Determine the [x, y] coordinate at the center of the cell enclosing the given text.  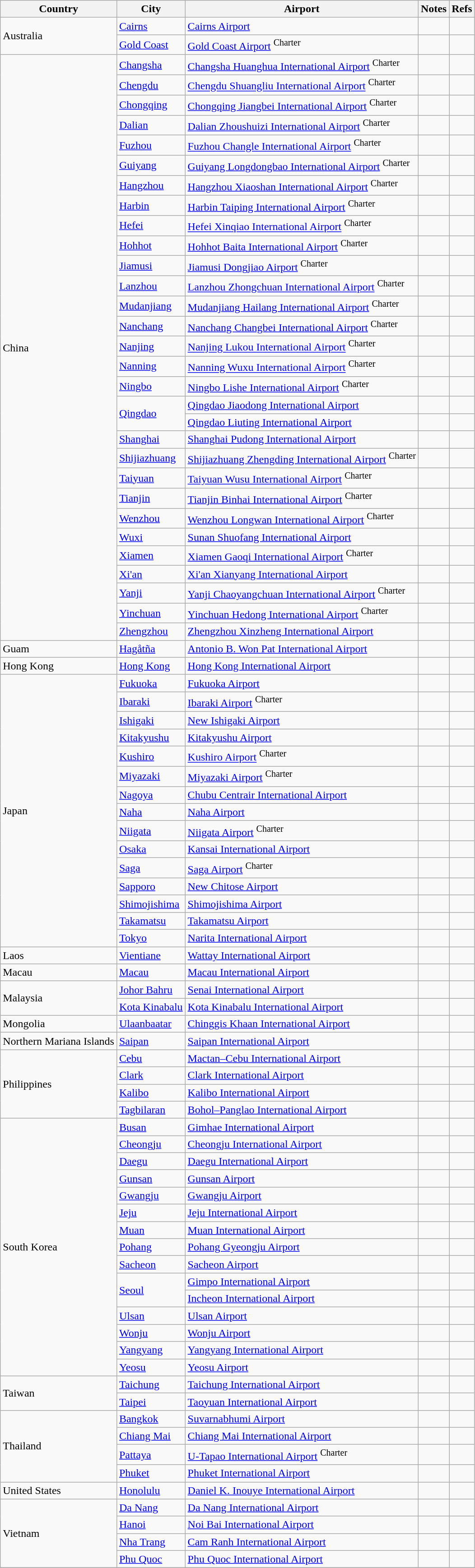
Jeju [151, 1213]
Saipan [151, 1041]
Shimojishima [151, 904]
Yangyang [151, 1350]
Hagåtña [151, 649]
Nanning Wuxu International Airport Charter [302, 366]
Niigata [151, 831]
Clark International Airport [302, 1075]
Wuxi [151, 537]
Fukuoka Airport [302, 683]
Kota Kinabalu [151, 1007]
Chongqing [151, 106]
Kushiro Airport Charter [302, 756]
Mudanjiang [151, 306]
Ulsan [151, 1316]
Yeosu Airport [302, 1367]
Hefei Xinqiao International Airport Charter [302, 226]
Saga Airport Charter [302, 868]
Yanji [151, 593]
Saga [151, 868]
Antonio B. Won Pat International Airport [302, 649]
Fukuoka [151, 683]
Refs [462, 9]
United States [59, 1490]
Cebu [151, 1058]
Incheon International Airport [302, 1299]
Ningbo [151, 386]
Northern Mariana Islands [59, 1041]
Pattaya [151, 1454]
Phuket [151, 1473]
Sacheon [151, 1264]
Vietnam [59, 1533]
Shijiazhuang [151, 458]
Kansai International Airport [302, 849]
Suvarnabhumi Airport [302, 1419]
Phu Quoc International Airport [302, 1559]
Pohang [151, 1247]
Wattay International Airport [302, 955]
Taiwan [59, 1393]
Kitakyushu [151, 738]
Noi Bai International Airport [302, 1525]
Kalibo International Airport [302, 1093]
Mudanjiang Hailang International Airport Charter [302, 306]
Bangkok [151, 1419]
Pohang Gyeongju Airport [302, 1247]
Zhengzhou [151, 632]
Cam Ranh International Airport [302, 1542]
Macau International Airport [302, 973]
Senai International Airport [302, 990]
Tagbilaran [151, 1110]
Dalian [151, 125]
Johor Bahru [151, 990]
Taichung [151, 1384]
Daniel K. Inouye International Airport [302, 1490]
Taichung International Airport [302, 1384]
Xiamen [151, 556]
Hangzhou Xiaoshan International Airport Charter [302, 186]
Bohol–Panglao International Airport [302, 1110]
U-Tapao International Airport Charter [302, 1454]
Nanjing Lukou International Airport Charter [302, 346]
Tianjin Binhai International Airport Charter [302, 498]
Tianjin [151, 498]
Busan [151, 1127]
Saipan International Airport [302, 1041]
Ulaanbaatar [151, 1024]
Taiyuan [151, 478]
Hanoi [151, 1525]
Daegu [151, 1161]
Gwangju Airport [302, 1196]
China [59, 347]
Ibaraki [151, 702]
Shanghai [151, 439]
Hong Kong International Airport [302, 666]
Yangyang International Airport [302, 1350]
Kota Kinabalu International Airport [302, 1007]
Chubu Centrair International Airport [302, 795]
Changsha [151, 65]
Wonju [151, 1333]
Ibaraki Airport Charter [302, 702]
Chiang Mai International Airport [302, 1436]
Seoul [151, 1290]
Xi'an Xianyang International Airport [302, 574]
Da Nang International Airport [302, 1508]
Wenzhou [151, 519]
Gold Coast [151, 45]
Da Nang [151, 1508]
Muan [151, 1230]
Guam [59, 649]
Chinggis Khaan International Airport [302, 1024]
Fuzhou [151, 145]
Taoyuan International Airport [302, 1402]
Dalian Zhoushuizi International Airport Charter [302, 125]
Harbin Taiping International Airport Charter [302, 206]
Chengdu Shuangliu International Airport Charter [302, 85]
Hefei [151, 226]
Xi'an [151, 574]
Ishigaki [151, 720]
Sapporo [151, 886]
Niigata Airport Charter [302, 831]
Chongqing Jiangbei International Airport Charter [302, 106]
Hangzhou [151, 186]
Yanji Chaoyangchuan International Airport Charter [302, 593]
Nanjing [151, 346]
Taiyuan Wusu International Airport Charter [302, 478]
Takamatsu [151, 921]
Japan [59, 810]
Kalibo [151, 1093]
Chiang Mai [151, 1436]
Wonju Airport [302, 1333]
Gwangju [151, 1196]
Nha Trang [151, 1542]
Country [59, 9]
Muan International Airport [302, 1230]
Tokyo [151, 938]
Notes [433, 9]
Nagoya [151, 795]
Qingdao Jiaodong International Airport [302, 405]
Changsha Huanghua International Airport Charter [302, 65]
Laos [59, 955]
Lanzhou Zhongchuan International Airport Charter [302, 286]
Miyazaki [151, 777]
Sacheon Airport [302, 1264]
Miyazaki Airport Charter [302, 777]
Mongolia [59, 1024]
Taipei [151, 1402]
Guiyang [151, 165]
Chengdu [151, 85]
Phu Quoc [151, 1559]
Thailand [59, 1446]
Hohhot Baita International Airport Charter [302, 245]
Zhengzhou Xinzheng International Airport [302, 632]
Qingdao Liuting International Airport [302, 422]
Honolulu [151, 1490]
Cairns Airport [302, 26]
New Ishigaki Airport [302, 720]
Airport [302, 9]
Kitakyushu Airport [302, 738]
Shanghai Pudong International Airport [302, 439]
Ulsan Airport [302, 1316]
Kushiro [151, 756]
Gunsan Airport [302, 1178]
Malaysia [59, 998]
Vientiane [151, 955]
Daegu International Airport [302, 1161]
Clark [151, 1075]
Guiyang Longdongbao International Airport Charter [302, 165]
City [151, 9]
Phuket International Airport [302, 1473]
Yeosu [151, 1367]
Yinchuan Hedong International Airport Charter [302, 613]
Gunsan [151, 1178]
Nanchang Changbei International Airport Charter [302, 327]
Hohhot [151, 245]
Osaka [151, 849]
New Chitose Airport [302, 886]
Cheongju International Airport [302, 1144]
Takamatsu Airport [302, 921]
Lanzhou [151, 286]
Narita International Airport [302, 938]
Xiamen Gaoqi International Airport Charter [302, 556]
Jiamusi [151, 266]
Yinchuan [151, 613]
Ningbo Lishe International Airport Charter [302, 386]
Gimhae International Airport [302, 1127]
Shijiazhuang Zhengding International Airport Charter [302, 458]
Harbin [151, 206]
Australia [59, 36]
Gold Coast Airport Charter [302, 45]
Naha [151, 812]
Cairns [151, 26]
South Korea [59, 1247]
Sunan Shuofang International Airport [302, 537]
Jeju International Airport [302, 1213]
Jiamusi Dongjiao Airport Charter [302, 266]
Wenzhou Longwan International Airport Charter [302, 519]
Nanning [151, 366]
Gimpo International Airport [302, 1282]
Shimojishima Airport [302, 904]
Nanchang [151, 327]
Cheongju [151, 1144]
Fuzhou Changle International Airport Charter [302, 145]
Mactan–Cebu International Airport [302, 1058]
Philippines [59, 1084]
Naha Airport [302, 812]
Qingdao [151, 414]
